Detect which cell encompasses the target text, then output its [x, y] center coordinate. 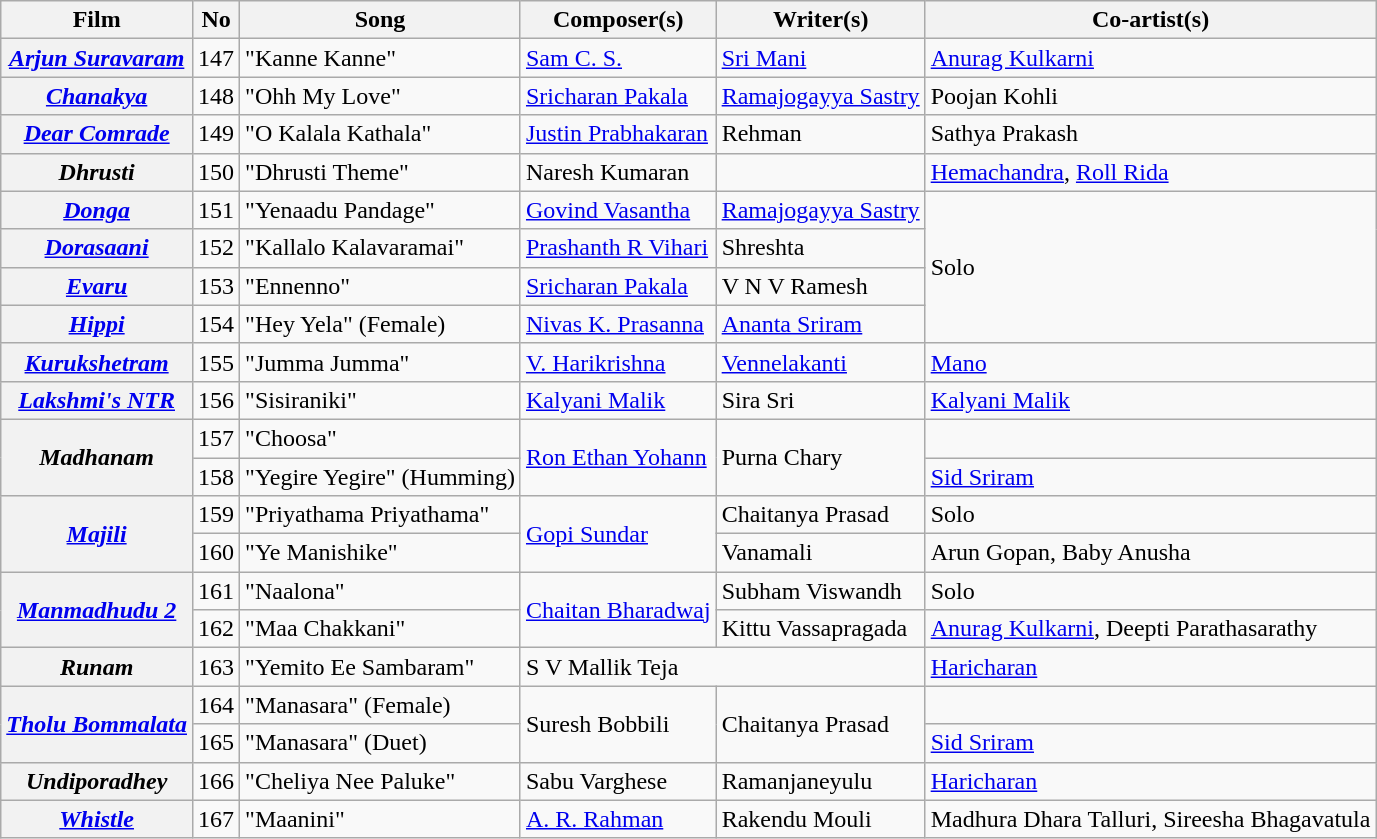
A. R. Rahman [618, 819]
Film [97, 20]
Ron Ethan Yohann [618, 457]
Purna Chary [820, 457]
Gopi Sundar [618, 534]
Ramanjaneyulu [820, 781]
Rakendu Mouli [820, 819]
"Kanne Kanne" [380, 58]
"Maa Chakkani" [380, 629]
Dear Comrade [97, 134]
"Yegire Yegire" (Humming) [380, 477]
Runam [97, 667]
Song [380, 20]
149 [216, 134]
Anurag Kulkarni, Deepti Parathasarathy [1150, 629]
Chaitan Bharadwaj [618, 610]
"Dhrusti Theme" [380, 172]
Chanakya [97, 96]
Madhanam [97, 457]
"Choosa" [380, 438]
Madhura Dhara Talluri, Sireesha Bhagavatula [1150, 819]
Nivas K. Prasanna [618, 324]
Arun Gopan, Baby Anusha [1150, 553]
"Ye Manishike" [380, 553]
"Manasara" (Duet) [380, 743]
Ananta Sriram [820, 324]
"Cheliya Nee Paluke" [380, 781]
164 [216, 705]
160 [216, 553]
167 [216, 819]
S V Mallik Teja [722, 667]
V. Harikrishna [618, 362]
Vennelakanti [820, 362]
Writer(s) [820, 20]
Anurag Kulkarni [1150, 58]
"Yenaadu Pandage" [380, 210]
Rehman [820, 134]
Sabu Varghese [618, 781]
"Hey Yela" (Female) [380, 324]
Suresh Bobbili [618, 724]
Govind Vasantha [618, 210]
Donga [97, 210]
163 [216, 667]
Dorasaani [97, 248]
153 [216, 286]
Arjun Suravaram [97, 58]
Hippi [97, 324]
"Kallalo Kalavaramai" [380, 248]
156 [216, 400]
Lakshmi's NTR [97, 400]
Whistle [97, 819]
166 [216, 781]
154 [216, 324]
147 [216, 58]
Dhrusti [97, 172]
Shreshta [820, 248]
Sira Sri [820, 400]
Mano [1150, 362]
Evaru [97, 286]
Co-artist(s) [1150, 20]
Hemachandra, Roll Rida [1150, 172]
"Ennenno" [380, 286]
Undiporadhey [97, 781]
"Ohh My Love" [380, 96]
Vanamali [820, 553]
157 [216, 438]
"O Kalala Kathala" [380, 134]
159 [216, 515]
"Maanini" [380, 819]
"Sisiraniki" [380, 400]
165 [216, 743]
"Jumma Jumma" [380, 362]
"Manasara" (Female) [380, 705]
Majili [97, 534]
161 [216, 591]
Kittu Vassapragada [820, 629]
Subham Viswandh [820, 591]
Kurukshetram [97, 362]
Justin Prabhakaran [618, 134]
155 [216, 362]
No [216, 20]
Prashanth R Vihari [618, 248]
151 [216, 210]
Poojan Kohli [1150, 96]
V N V Ramesh [820, 286]
Composer(s) [618, 20]
"Priyathama Priyathama" [380, 515]
Naresh Kumaran [618, 172]
Sam C. S. [618, 58]
152 [216, 248]
162 [216, 629]
Sri Mani [820, 58]
Sathya Prakash [1150, 134]
Tholu Bommalata [97, 724]
148 [216, 96]
"Yemito Ee Sambaram" [380, 667]
158 [216, 477]
Manmadhudu 2 [97, 610]
150 [216, 172]
"Naalona" [380, 591]
